Detect which cell encompasses the target text, then output its (x, y) center coordinate. 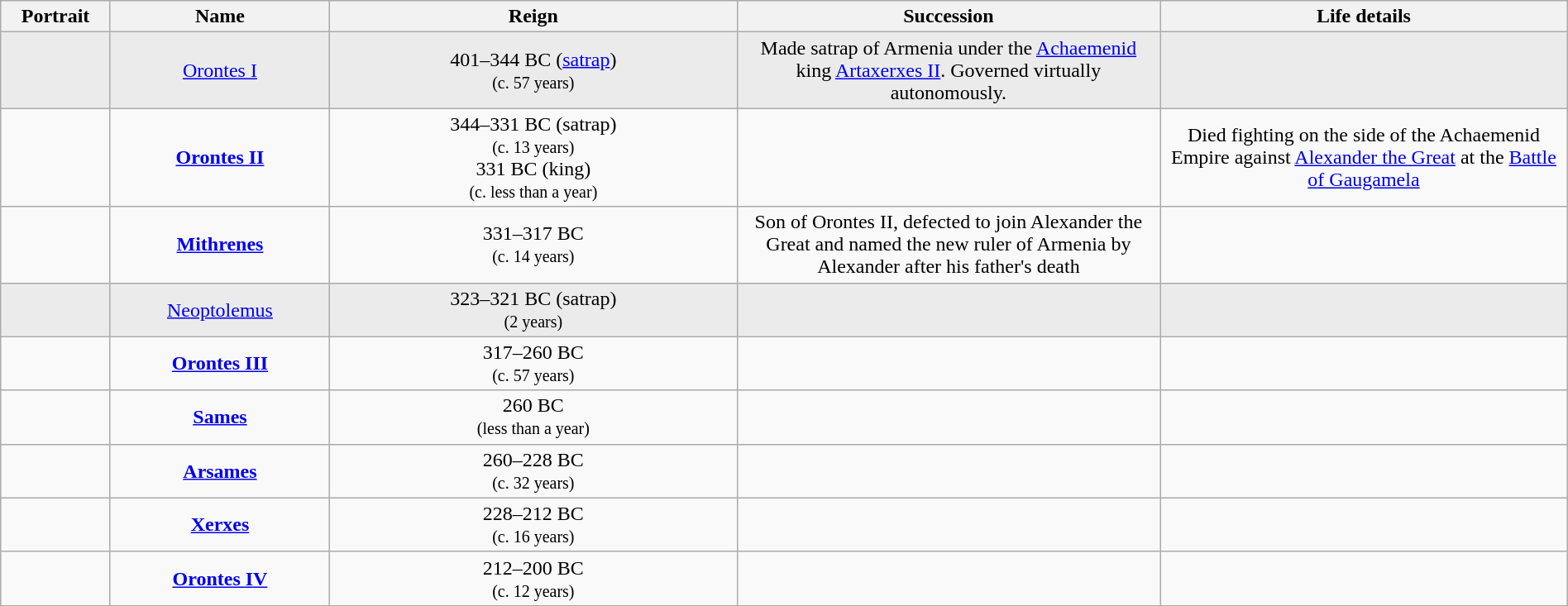
228–212 BC(c. 16 years) (534, 524)
Orontes II (220, 157)
Portrait (56, 17)
317–260 BC(c. 57 years) (534, 364)
Mithrenes (220, 245)
Orontes III (220, 364)
Arsames (220, 471)
260–228 BC(c. 32 years) (534, 471)
Orontes I (220, 70)
401–344 BC (satrap)(c. 57 years) (534, 70)
Life details (1365, 17)
212–200 BC(c. 12 years) (534, 579)
260 BC(less than a year) (534, 417)
344–331 BC (satrap)(c. 13 years) 331 BC (king)(c. less than a year) (534, 157)
Made satrap of Armenia under the Achaemenid king Artaxerxes II. Governed virtually autonomously. (949, 70)
Succession (949, 17)
Name (220, 17)
Reign (534, 17)
323–321 BC (satrap)(2 years) (534, 309)
Son of Orontes II, defected to join Alexander the Great and named the new ruler of Armenia by Alexander after his father's death (949, 245)
Neoptolemus (220, 309)
Xerxes (220, 524)
Orontes IV (220, 579)
Sames (220, 417)
Died fighting on the side of the Achaemenid Empire against Alexander the Great at the Battle of Gaugamela (1365, 157)
331–317 BC(c. 14 years) (534, 245)
